Find where the given text appears and provide that cell's center as (X, Y) coordinate. 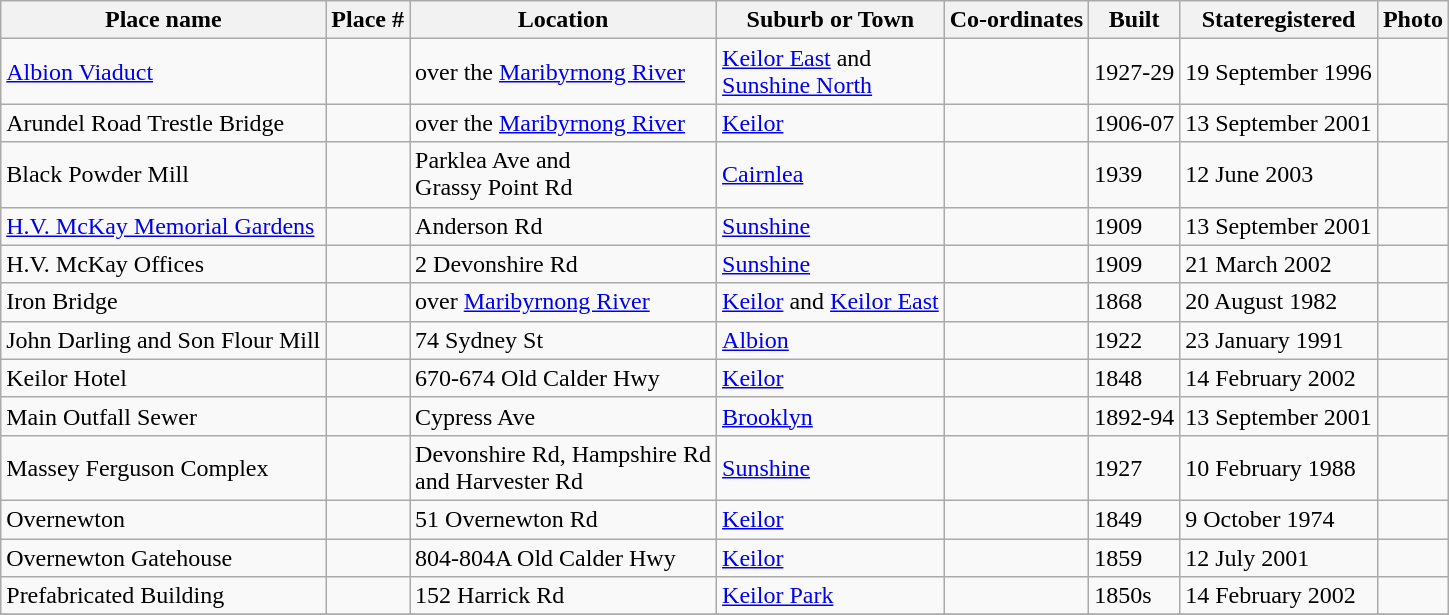
Anderson Rd (564, 226)
1868 (1134, 302)
over Maribyrnong River (564, 302)
21 March 2002 (1279, 264)
1922 (1134, 340)
Place name (164, 20)
9 October 1974 (1279, 519)
1927-29 (1134, 72)
Suburb or Town (831, 20)
Stateregistered (1279, 20)
Albion Viaduct (164, 72)
12 June 2003 (1279, 174)
1939 (1134, 174)
Parklea Ave and Grassy Point Rd (564, 174)
Massey Ferguson Complex (164, 468)
Main Outfall Sewer (164, 416)
670-674 Old Calder Hwy (564, 378)
20 August 1982 (1279, 302)
Keilor Hotel (164, 378)
74 Sydney St (564, 340)
804-804A Old Calder Hwy (564, 557)
Iron Bridge (164, 302)
1850s (1134, 596)
152 Harrick Rd (564, 596)
Co-ordinates (1016, 20)
Prefabricated Building (164, 596)
1906-07 (1134, 123)
H.V. McKay Offices (164, 264)
Photo (1412, 20)
John Darling and Son Flour Mill (164, 340)
Keilor Park (831, 596)
Keilor East andSunshine North (831, 72)
Devonshire Rd, Hampshire Rd and Harvester Rd (564, 468)
1859 (1134, 557)
1927 (1134, 468)
H.V. McKay Memorial Gardens (164, 226)
Overnewton Gatehouse (164, 557)
1848 (1134, 378)
2 Devonshire Rd (564, 264)
Overnewton (164, 519)
12 July 2001 (1279, 557)
Keilor and Keilor East (831, 302)
Cairnlea (831, 174)
Location (564, 20)
Brooklyn (831, 416)
1892-94 (1134, 416)
Arundel Road Trestle Bridge (164, 123)
51 Overnewton Rd (564, 519)
23 January 1991 (1279, 340)
1849 (1134, 519)
Place # (368, 20)
Black Powder Mill (164, 174)
Built (1134, 20)
19 September 1996 (1279, 72)
Albion (831, 340)
Cypress Ave (564, 416)
10 February 1988 (1279, 468)
